Output the [X, Y] coordinate of the center of the cell containing the given text.  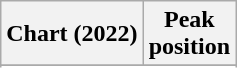
Peakposition [189, 34]
Chart (2022) [72, 34]
